Determine the [x, y] coordinate at the center of the cell enclosing the given text.  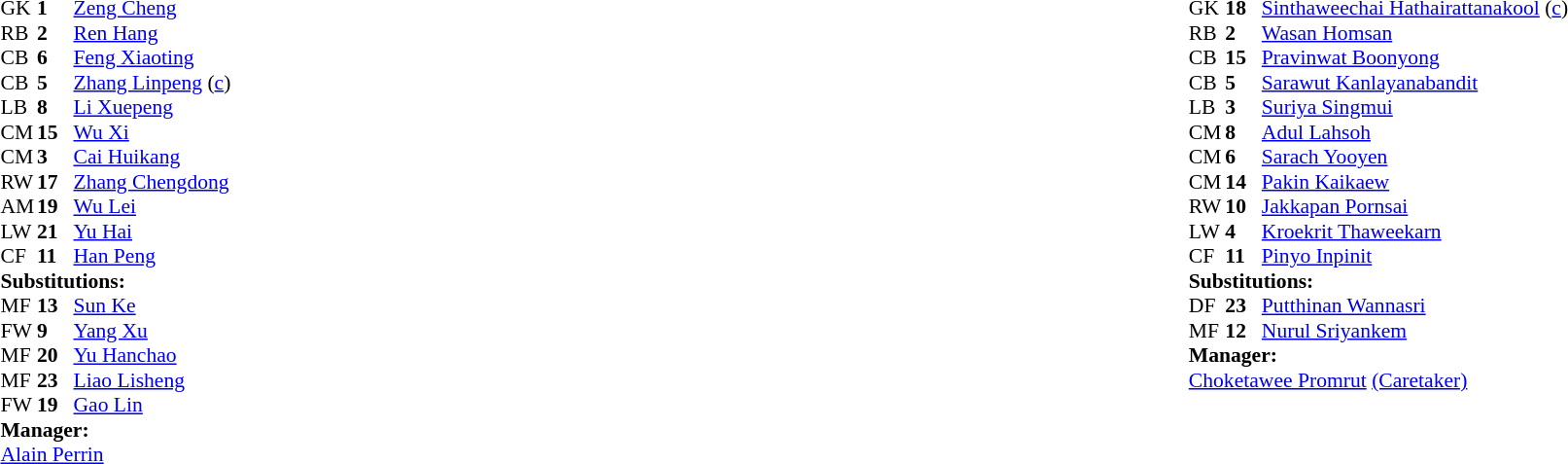
Pravinwat Boonyong [1415, 57]
Han Peng [153, 256]
21 [55, 232]
Suriya Singmui [1415, 108]
Sarach Yooyen [1415, 157]
Liao Lisheng [153, 380]
Jakkapan Pornsai [1415, 207]
Wu Lei [153, 207]
Putthinan Wannasri [1415, 306]
Wu Xi [153, 132]
Pakin Kaikaew [1415, 182]
10 [1243, 207]
17 [55, 182]
Gao Lin [153, 406]
Wasan Homsan [1415, 33]
Feng Xiaoting [153, 57]
9 [55, 331]
14 [1243, 182]
Kroekrit Thaweekarn [1415, 232]
Sarawut Kanlayanabandit [1415, 83]
Zhang Chengdong [153, 182]
Nurul Sriyankem [1415, 331]
12 [1243, 331]
AM [18, 207]
Yu Hanchao [153, 355]
DF [1207, 306]
4 [1243, 232]
Yang Xu [153, 331]
Pinyo Inpinit [1415, 256]
Choketawee Promrut (Caretaker) [1378, 380]
Ren Hang [153, 33]
Cai Huikang [153, 157]
Adul Lahsoh [1415, 132]
13 [55, 306]
Zhang Linpeng (c) [153, 83]
20 [55, 355]
Li Xuepeng [153, 108]
Yu Hai [153, 232]
Sun Ke [153, 306]
